Provide the [x, y] coordinate of the cell's center where the given text is located.  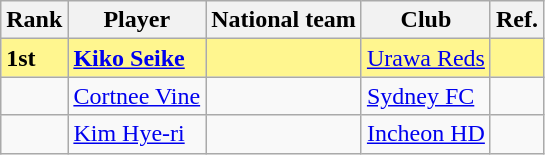
Ref. [516, 20]
Sydney FC [426, 96]
Rank [34, 20]
Kiko Seike [137, 58]
Urawa Reds [426, 58]
Player [137, 20]
Kim Hye-ri [137, 134]
National team [284, 20]
Incheon HD [426, 134]
1st [34, 58]
Club [426, 20]
Cortnee Vine [137, 96]
